Identify which cell holds the provided text, then report its [X, Y] central coordinate. 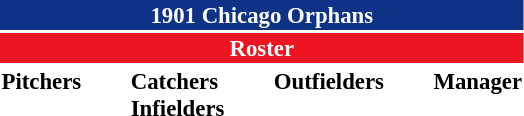
Roster [262, 48]
1901 Chicago Orphans [262, 15]
